Find where the given text appears and provide that cell's center as (X, Y) coordinate. 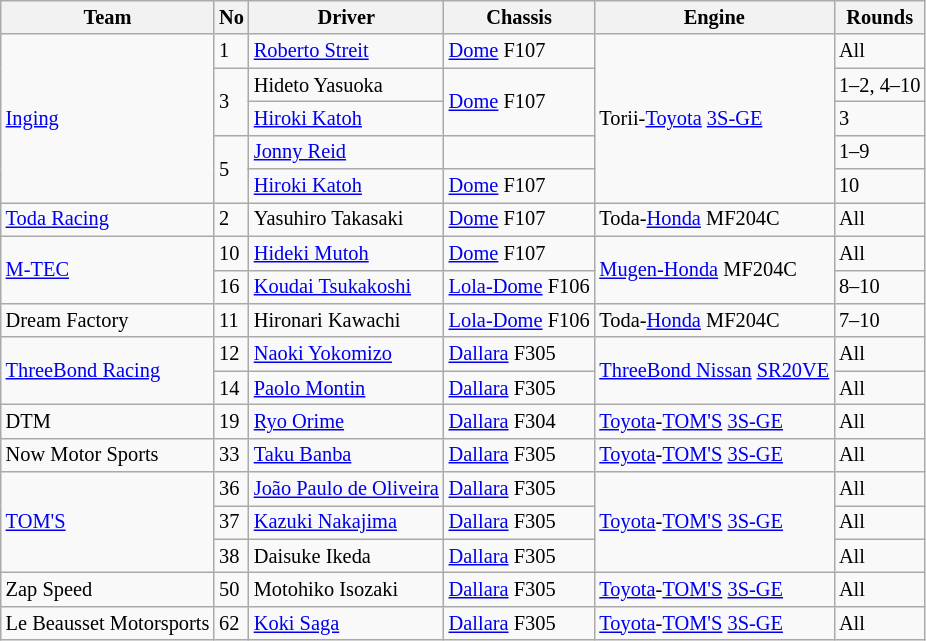
Toda Racing (108, 219)
João Paulo de Oliveira (346, 489)
Naoki Yokomizo (346, 354)
Daisuke Ikeda (346, 556)
36 (232, 489)
Koki Saga (346, 623)
Engine (714, 17)
Kazuki Nakajima (346, 522)
37 (232, 522)
7–10 (880, 320)
Taku Banba (346, 455)
No (232, 17)
38 (232, 556)
Dream Factory (108, 320)
5 (232, 168)
ThreeBond Nissan SR20VE (714, 370)
Paolo Montin (346, 388)
DTM (108, 421)
16 (232, 287)
Inging (108, 118)
Now Motor Sports (108, 455)
Hideki Mutoh (346, 253)
2 (232, 219)
Motohiko Isozaki (346, 589)
M-TEC (108, 270)
33 (232, 455)
Roberto Streit (346, 51)
Driver (346, 17)
Rounds (880, 17)
1–2, 4–10 (880, 85)
TOM'S (108, 522)
Hironari Kawachi (346, 320)
Dallara F304 (520, 421)
Chassis (520, 17)
50 (232, 589)
8–10 (880, 287)
Torii-Toyota 3S-GE (714, 118)
Mugen-Honda MF204C (714, 270)
Koudai Tsukakoshi (346, 287)
1–9 (880, 152)
Zap Speed (108, 589)
Ryo Orime (346, 421)
12 (232, 354)
Team (108, 17)
19 (232, 421)
Yasuhiro Takasaki (346, 219)
1 (232, 51)
Hideto Yasuoka (346, 85)
62 (232, 623)
Jonny Reid (346, 152)
Le Beausset Motorsports (108, 623)
11 (232, 320)
ThreeBond Racing (108, 370)
14 (232, 388)
